Provide the [X, Y] coordinate of the cell's center where the given text is located.  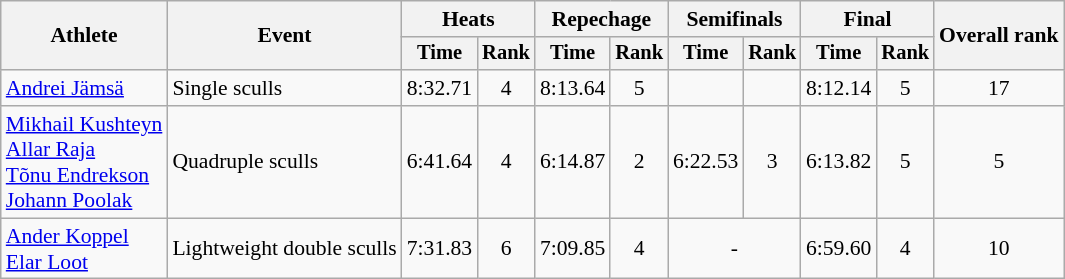
10 [998, 248]
2 [639, 162]
7:09.85 [572, 248]
6 [506, 248]
Overall rank [998, 36]
6:13.82 [838, 162]
Mikhail KushteynAllar RajaTõnu EndreksonJohann Poolak [84, 162]
17 [998, 88]
Repechage [602, 19]
3 [772, 162]
Ander KoppelElar Loot [84, 248]
Single sculls [284, 88]
6:59.60 [838, 248]
8:32.71 [440, 88]
Andrei Jämsä [84, 88]
7:31.83 [440, 248]
8:12.14 [838, 88]
8:13.64 [572, 88]
Lightweight double sculls [284, 248]
6:41.64 [440, 162]
6:22.53 [706, 162]
Final [868, 19]
Semifinals [734, 19]
- [734, 248]
6:14.87 [572, 162]
Heats [468, 19]
Athlete [84, 36]
Event [284, 36]
Quadruple sculls [284, 162]
